Identify which cell holds the provided text, then report its [x, y] central coordinate. 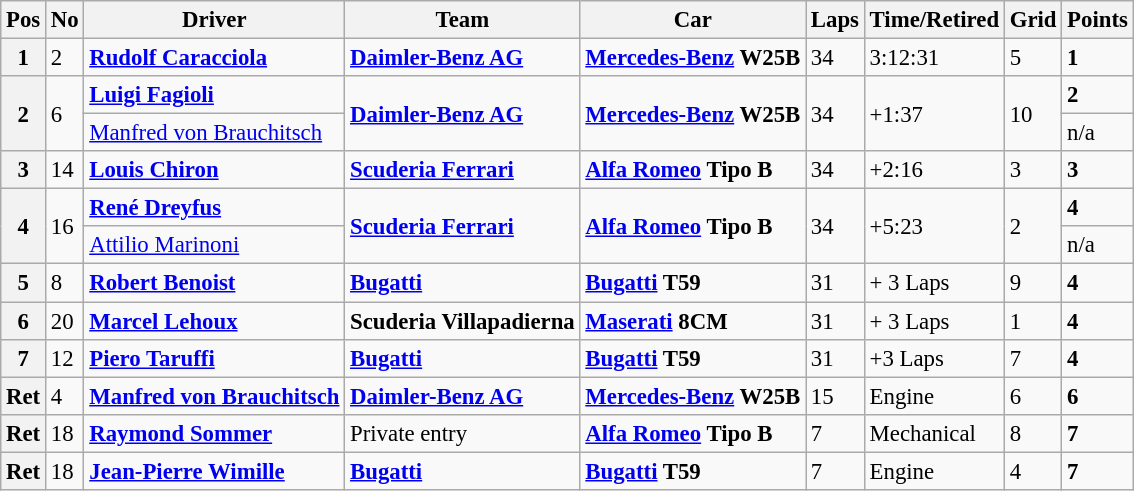
Luigi Fagioli [214, 95]
Points [1098, 20]
Scuderia Villapadierna [462, 321]
No [65, 20]
Laps [836, 20]
Jean-Pierre Wimille [214, 471]
Maserati 8CM [693, 321]
Car [693, 20]
Attilio Marinoni [214, 245]
+1:37 [934, 114]
20 [65, 321]
Grid [1032, 20]
12 [65, 358]
Rudolf Caracciola [214, 58]
Piero Taruffi [214, 358]
9 [1032, 283]
3:12:31 [934, 58]
Louis Chiron [214, 170]
Marcel Lehoux [214, 321]
+3 Laps [934, 358]
René Dreyfus [214, 208]
Pos [24, 20]
Robert Benoist [214, 283]
10 [1032, 114]
Team [462, 20]
15 [836, 396]
Mechanical [934, 433]
Raymond Sommer [214, 433]
Time/Retired [934, 20]
+5:23 [934, 226]
+2:16 [934, 170]
Driver [214, 20]
Private entry [462, 433]
16 [65, 226]
14 [65, 170]
